Provide the (X, Y) coordinate of the cell's center where the given text is located.  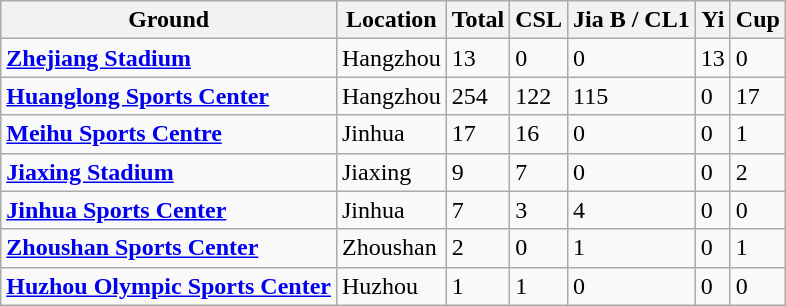
Total (478, 20)
Cup (758, 20)
Yi (712, 20)
Zhoushan (391, 248)
9 (478, 172)
115 (631, 96)
Huzhou (391, 286)
Jiaxing Stadium (169, 172)
Jiaxing (391, 172)
4 (631, 210)
Jia B / CL1 (631, 20)
Zhoushan Sports Center (169, 248)
Jinhua Sports Center (169, 210)
CSL (539, 20)
254 (478, 96)
16 (539, 134)
Huzhou Olympic Sports Center (169, 286)
3 (539, 210)
Meihu Sports Centre (169, 134)
Huanglong Sports Center (169, 96)
122 (539, 96)
Ground (169, 20)
Location (391, 20)
Zhejiang Stadium (169, 58)
